Identify which cell holds the provided text, then report its [X, Y] central coordinate. 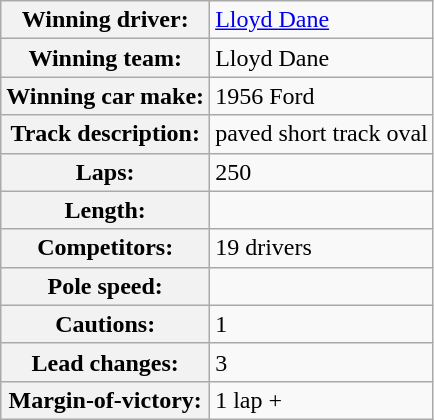
1 lap + [322, 400]
Lead changes: [106, 362]
Pole speed: [106, 286]
Track description: [106, 134]
1956 Ford [322, 96]
Cautions: [106, 324]
Winning team: [106, 58]
3 [322, 362]
Winning driver: [106, 20]
250 [322, 172]
19 drivers [322, 248]
Length: [106, 210]
Competitors: [106, 248]
Winning car make: [106, 96]
1 [322, 324]
Laps: [106, 172]
Margin-of-victory: [106, 400]
paved short track oval [322, 134]
